Determine the [X, Y] coordinate at the center of the cell enclosing the given text.  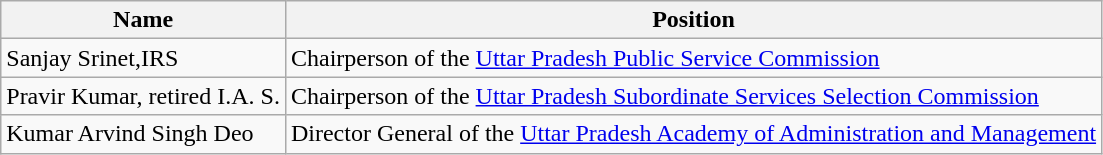
Sanjay Srinet,IRS [144, 58]
Chairperson of the Uttar Pradesh Public Service Commission [693, 58]
Position [693, 20]
Pravir Kumar, retired I.A. S. [144, 96]
Chairperson of the Uttar Pradesh Subordinate Services Selection Commission [693, 96]
Director General of the Uttar Pradesh Academy of Administration and Management [693, 134]
Name [144, 20]
Kumar Arvind Singh Deo [144, 134]
